Determine the (x, y) coordinate at the center of the cell enclosing the given text.  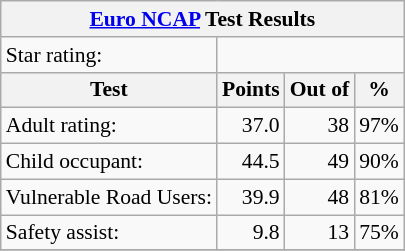
Adult rating: (109, 126)
38 (320, 126)
13 (320, 233)
49 (320, 162)
Vulnerable Road Users: (109, 197)
Points (251, 90)
Euro NCAP Test Results (202, 19)
48 (320, 197)
81% (379, 197)
% (379, 90)
Star rating: (109, 55)
44.5 (251, 162)
75% (379, 233)
90% (379, 162)
Test (109, 90)
39.9 (251, 197)
97% (379, 126)
37.0 (251, 126)
9.8 (251, 233)
Out of (320, 90)
Child occupant: (109, 162)
Safety assist: (109, 233)
